Pinpoint the cell where the given text exists, returning its (X, Y) midpoint coordinate. 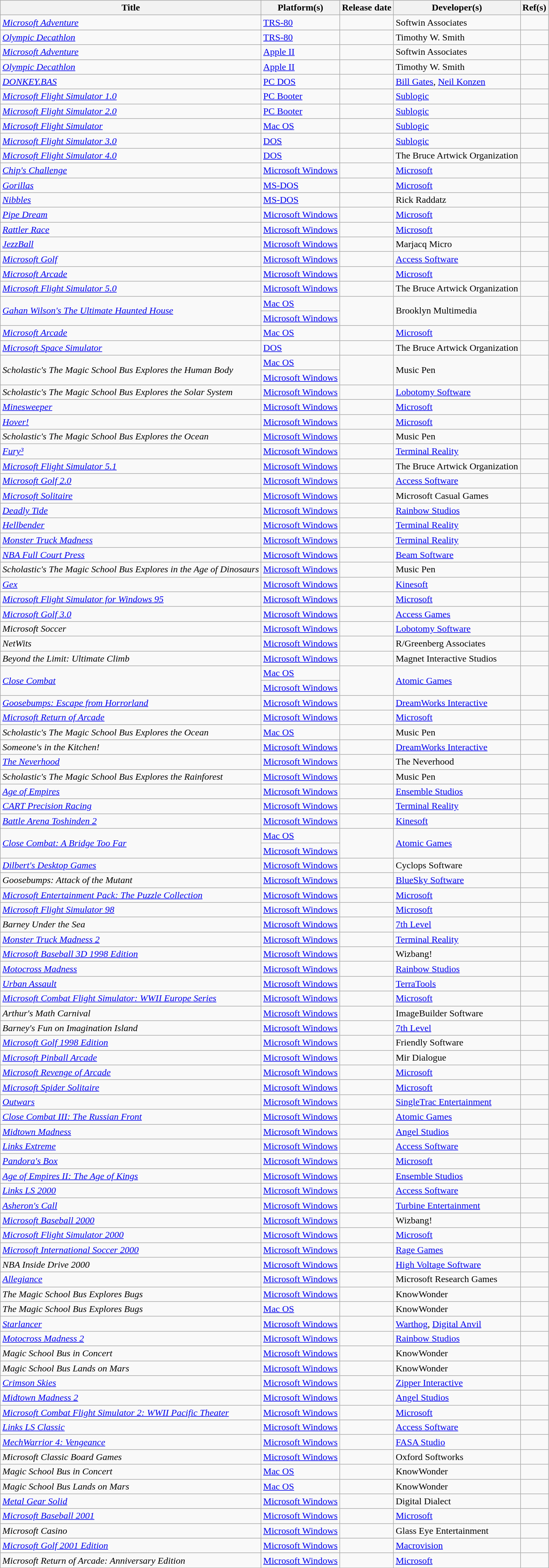
Close Combat III: The Russian Front (131, 1117)
Arthur's Math Carnival (131, 1013)
Battle Arena Toshinden 2 (131, 821)
Monster Truck Madness 2 (131, 939)
Microsoft Golf (131, 259)
Crimson Skies (131, 1383)
Zipper Interactive (457, 1383)
Turbine Entertainment (457, 1206)
Rick Raddatz (457, 200)
Microsoft Flight Simulator 3.0 (131, 141)
Microsoft Golf 2.0 (131, 481)
Title (131, 8)
Hellbender (131, 525)
Allegiance (131, 1279)
Minesweeper (131, 407)
Friendly Software (457, 1043)
Warthog, Digital Anvil (457, 1324)
Microsoft Pinball Arcade (131, 1058)
Motocross Madness 2 (131, 1338)
Digital Dialect (457, 1501)
Midtown Madness 2 (131, 1398)
Monster Truck Madness (131, 540)
Rage Games (457, 1250)
Microsoft Return of Arcade: Anniversary Edition (131, 1560)
Deadly Tide (131, 510)
Midtown Madness (131, 1132)
NetWits (131, 643)
Oxford Softworks (457, 1457)
Beam Software (457, 555)
Microsoft Golf 1998 Edition (131, 1043)
Hover! (131, 422)
Microsoft Flight Simulator 1.0 (131, 96)
Marjacq Micro (457, 244)
ImageBuilder Software (457, 1013)
Microsoft Flight Simulator 2000 (131, 1235)
Microsoft Combat Flight Simulator 2: WWII Pacific Theater (131, 1413)
Goosebumps: Escape from Horrorland (131, 703)
Microsoft Baseball 3D 1998 Edition (131, 954)
Links LS 2000 (131, 1191)
R/Greenberg Associates (457, 643)
Gorillas (131, 185)
Close Combat (131, 681)
Microsoft Flight Simulator 5.1 (131, 466)
Microsoft Flight Simulator 5.0 (131, 289)
Microsoft International Soccer 2000 (131, 1250)
Magnet Interactive Studios (457, 659)
Starlancer (131, 1324)
Developer(s) (457, 8)
Scholastic's The Magic School Bus Explores the Human Body (131, 370)
High Voltage Software (457, 1265)
Microsoft Flight Simulator 2.0 (131, 111)
Metal Gear Solid (131, 1501)
Microsoft Spider Solitaire (131, 1087)
Microsoft Golf 3.0 (131, 614)
Microsoft Solitaire (131, 496)
Brooklyn Multimedia (457, 311)
Microsoft Casual Games (457, 496)
Links Extreme (131, 1146)
Microsoft Flight Simulator for Windows 95 (131, 599)
Barney Under the Sea (131, 925)
Pipe Dream (131, 215)
Microsoft Soccer (131, 629)
CART Precision Racing (131, 806)
Microsoft Entertainment Pack: The Puzzle Collection (131, 895)
Pandora's Box (131, 1161)
Gex (131, 584)
DONKEY.BAS (131, 82)
Microsoft Flight Simulator (131, 126)
Fury³ (131, 451)
Links LS Classic (131, 1427)
Microsoft Flight Simulator 4.0 (131, 155)
Microsoft Combat Flight Simulator: WWII Europe Series (131, 998)
Goosebumps: Attack of the Mutant (131, 880)
Microsoft Flight Simulator 98 (131, 910)
Microsoft Space Simulator (131, 348)
Glass Eye Entertainment (457, 1531)
Close Combat: A Bridge Too Far (131, 843)
Age of Empires (131, 791)
Age of Empires II: The Age of Kings (131, 1176)
Microsoft Baseball 2000 (131, 1220)
Chip's Challenge (131, 170)
PC DOS (301, 82)
Barney's Fun on Imagination Island (131, 1028)
Microsoft Golf 2001 Edition (131, 1545)
Microsoft Return of Arcade (131, 718)
Release date (367, 8)
Motocross Madness (131, 969)
Microsoft Research Games (457, 1279)
Microsoft Classic Board Games (131, 1457)
Urban Assault (131, 984)
Microsoft Revenge of Arcade (131, 1072)
Scholastic's The Magic School Bus Explores the Rainforest (131, 777)
Bill Gates, Neil Konzen (457, 82)
Mir Dialogue (457, 1058)
BlueSky Software (457, 880)
Gahan Wilson's The Ultimate Haunted House (131, 311)
Ref(s) (534, 8)
Cyclops Software (457, 865)
NBA Full Court Press (131, 555)
Nibbles (131, 200)
Scholastic's The Magic School Bus Explores in the Age of Dinosaurs (131, 570)
Someone's in the Kitchen! (131, 747)
FASA Studio (457, 1442)
NBA Inside Drive 2000 (131, 1265)
Asheron's Call (131, 1206)
Macrovision (457, 1545)
Platform(s) (301, 8)
Rattler Race (131, 230)
Beyond the Limit: Ultimate Climb (131, 659)
Dilbert's Desktop Games (131, 865)
Microsoft Casino (131, 1531)
JezzBall (131, 244)
Scholastic's The Magic School Bus Explores the Solar System (131, 392)
SingleTrac Entertainment (457, 1102)
Outwars (131, 1102)
Microsoft Baseball 2001 (131, 1516)
Access Games (457, 614)
MechWarrior 4: Vengeance (131, 1442)
TerraTools (457, 984)
